Pinpoint the cell where the given text exists, returning its (x, y) midpoint coordinate. 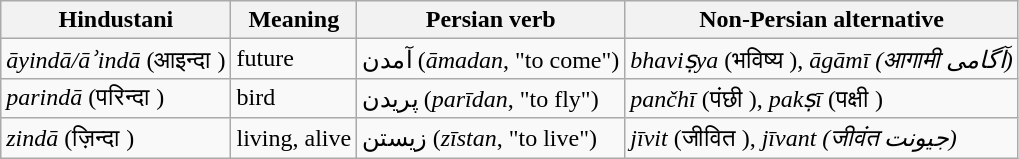
پریدن (parīdan, "to fly") (491, 98)
Non-Persian alternative (822, 20)
zindā (ज़िन्दा ) (116, 138)
āyindā/āʾindā (आइन्दा ) (116, 59)
زیستن (zīstan, "to live") (491, 138)
Hindustani (116, 20)
future (294, 59)
bhaviṣya (भविष्य ), āgāmī (आगामी آگامی) (822, 59)
Meaning (294, 20)
pančhī (पंछी ), pakṣī (पक्षी ) (822, 98)
jīvit (जीवित ), jīvant (जीवंत جیونت) (822, 138)
آمدن (āmadan, "to come") (491, 59)
bird (294, 98)
living, alive (294, 138)
parindā (परिन्दा ) (116, 98)
Persian verb (491, 20)
